Scan for the cell matching the given text and deliver its [x, y] coordinate at center. 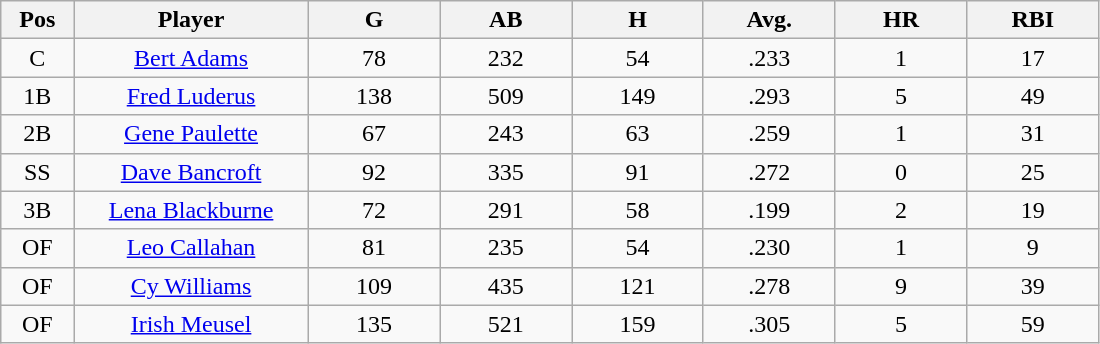
235 [506, 248]
SS [38, 172]
59 [1033, 324]
Lena Blackburne [191, 210]
1B [38, 96]
Pos [38, 20]
521 [506, 324]
Player [191, 20]
232 [506, 58]
291 [506, 210]
Fred Luderus [191, 96]
109 [374, 286]
0 [901, 172]
335 [506, 172]
92 [374, 172]
31 [1033, 134]
2 [901, 210]
Cy Williams [191, 286]
.233 [769, 58]
AB [506, 20]
G [374, 20]
2B [38, 134]
49 [1033, 96]
Gene Paulette [191, 134]
67 [374, 134]
149 [638, 96]
19 [1033, 210]
HR [901, 20]
Leo Callahan [191, 248]
78 [374, 58]
81 [374, 248]
25 [1033, 172]
121 [638, 286]
RBI [1033, 20]
435 [506, 286]
39 [1033, 286]
Avg. [769, 20]
58 [638, 210]
135 [374, 324]
Irish Meusel [191, 324]
72 [374, 210]
Bert Adams [191, 58]
.305 [769, 324]
3B [38, 210]
159 [638, 324]
.293 [769, 96]
.259 [769, 134]
H [638, 20]
509 [506, 96]
91 [638, 172]
63 [638, 134]
243 [506, 134]
C [38, 58]
.230 [769, 248]
Dave Bancroft [191, 172]
.278 [769, 286]
138 [374, 96]
.199 [769, 210]
17 [1033, 58]
.272 [769, 172]
